Locate the cell with the specified text and output its (x, y) center coordinate. 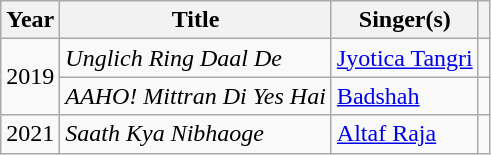
Badshah (404, 96)
Title (196, 20)
2019 (30, 77)
Unglich Ring Daal De (196, 58)
AAHO! Mittran Di Yes Hai (196, 96)
Jyotica Tangri (404, 58)
Singer(s) (404, 20)
2021 (30, 134)
Year (30, 20)
Altaf Raja (404, 134)
Saath Kya Nibhaoge (196, 134)
